Capture the cell that displays the provided text and extract its [X, Y] central coordinate. 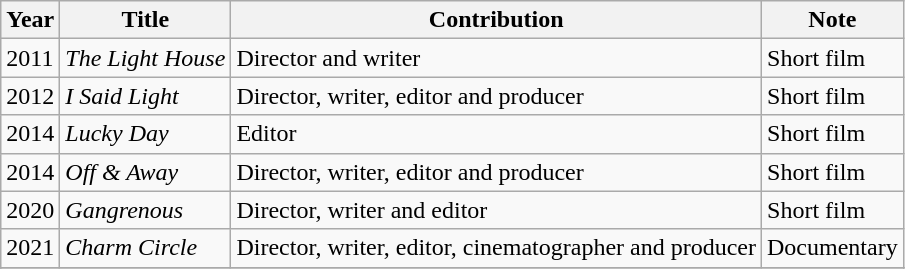
Director, writer, editor, cinematographer and producer [496, 248]
2012 [30, 96]
The Light House [146, 58]
Editor [496, 134]
Gangrenous [146, 210]
Contribution [496, 20]
2020 [30, 210]
Note [833, 20]
I Said Light [146, 96]
Year [30, 20]
Title [146, 20]
2011 [30, 58]
Documentary [833, 248]
Off & Away [146, 172]
2021 [30, 248]
Lucky Day [146, 134]
Director, writer and editor [496, 210]
Director and writer [496, 58]
Charm Circle [146, 248]
